Find where the given text appears and provide that cell's center as [x, y] coordinate. 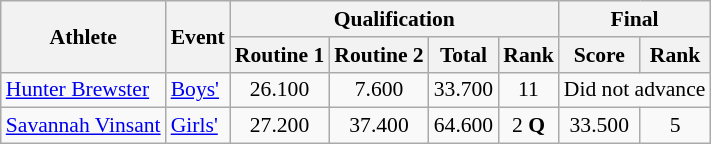
5 [676, 126]
Routine 2 [378, 55]
64.600 [464, 126]
33.500 [600, 126]
Savannah Vinsant [84, 126]
37.400 [378, 126]
Total [464, 55]
Hunter Brewster [84, 90]
2 Q [528, 126]
26.100 [280, 90]
7.600 [378, 90]
11 [528, 90]
Event [198, 36]
Score [600, 55]
Boys' [198, 90]
Final [635, 19]
Routine 1 [280, 55]
33.700 [464, 90]
Did not advance [635, 90]
Athlete [84, 36]
Qualification [394, 19]
Girls' [198, 126]
27.200 [280, 126]
